Pinpoint the cell where the given text exists, returning its [X, Y] midpoint coordinate. 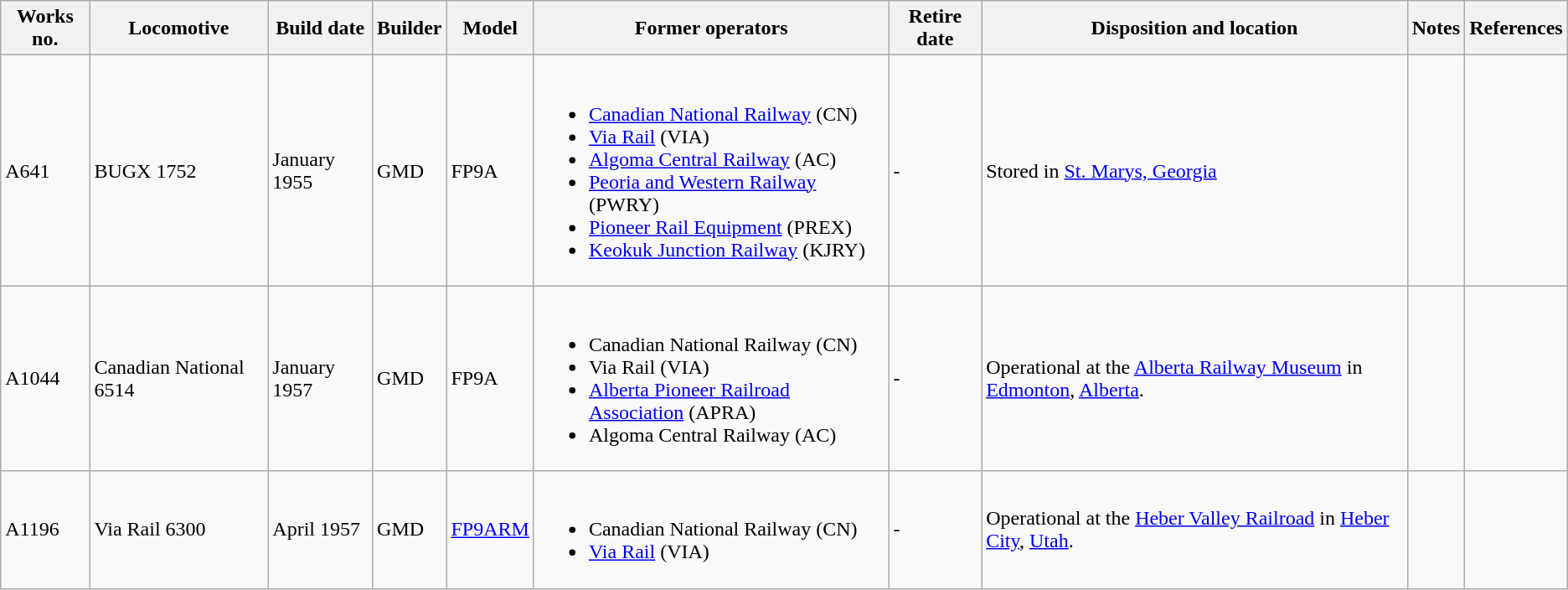
Stored in St. Marys, Georgia [1194, 171]
Model [490, 28]
Build date [320, 28]
Disposition and location [1194, 28]
Operational at the Alberta Railway Museum in Edmonton, Alberta. [1194, 379]
Retire date [935, 28]
Operational at the Heber Valley Railroad in Heber City, Utah. [1194, 530]
Former operators [711, 28]
FP9ARM [490, 530]
A641 [45, 171]
Canadian National Railway (CN)Via Rail (VIA) [711, 530]
A1044 [45, 379]
January 1955 [320, 171]
Locomotive [179, 28]
A1196 [45, 530]
January 1957 [320, 379]
Notes [1436, 28]
BUGX 1752 [179, 171]
References [1516, 28]
Canadian National 6514 [179, 379]
Builder [410, 28]
Canadian National Railway (CN)Via Rail (VIA)Alberta Pioneer Railroad Association (APRA)Algoma Central Railway (AC) [711, 379]
Via Rail 6300 [179, 530]
Works no. [45, 28]
April 1957 [320, 530]
